From the cell containing the given text, extract its center point as [x, y] coordinate. 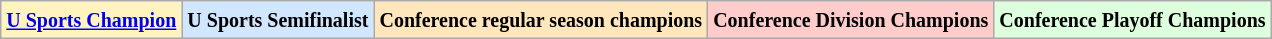
Conference regular season champions [541, 20]
U Sports Champion [92, 20]
U Sports Semifinalist [278, 20]
Conference Division Champions [851, 20]
Conference Playoff Champions [1132, 20]
